Output the [x, y] coordinate of the center of the cell containing the given text.  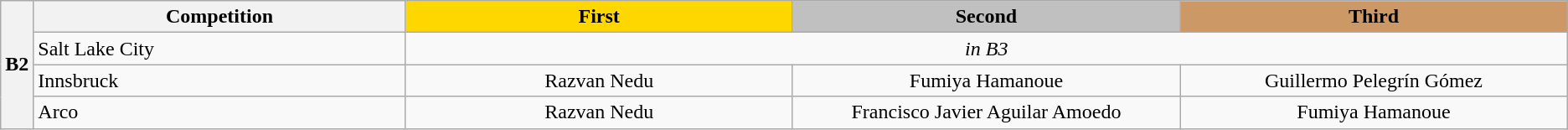
Francisco Javier Aguilar Amoedo [986, 112]
Competition [219, 17]
Guillermo Pelegrín Gómez [1374, 81]
Second [986, 17]
Arco [219, 112]
Innsbruck [219, 81]
Third [1374, 17]
Salt Lake City [219, 49]
B2 [17, 65]
First [599, 17]
in B3 [987, 49]
